Pinpoint the cell where the given text exists, returning its [X, Y] midpoint coordinate. 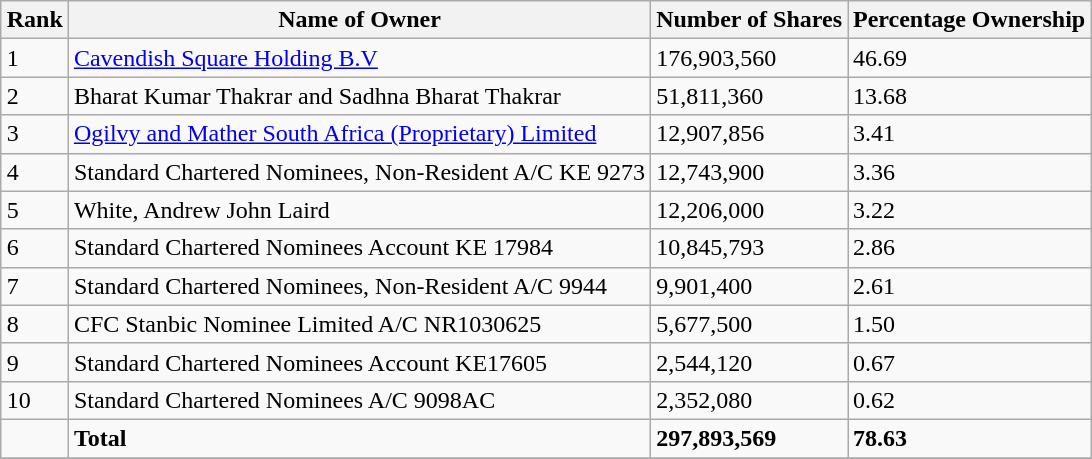
Standard Chartered Nominees Account KE 17984 [359, 248]
2,544,120 [750, 362]
Rank [34, 20]
78.63 [970, 438]
3.36 [970, 172]
1 [34, 58]
13.68 [970, 96]
3.22 [970, 210]
Total [359, 438]
46.69 [970, 58]
5 [34, 210]
2,352,080 [750, 400]
Standard Chartered Nominees, Non-Resident A/C 9944 [359, 286]
6 [34, 248]
1.50 [970, 324]
12,743,900 [750, 172]
Standard Chartered Nominees, Non-Resident A/C KE 9273 [359, 172]
7 [34, 286]
5,677,500 [750, 324]
2.86 [970, 248]
12,206,000 [750, 210]
10 [34, 400]
White, Andrew John Laird [359, 210]
Percentage Ownership [970, 20]
0.67 [970, 362]
51,811,360 [750, 96]
9,901,400 [750, 286]
8 [34, 324]
3.41 [970, 134]
10,845,793 [750, 248]
Standard Chartered Nominees A/C 9098AC [359, 400]
2 [34, 96]
3 [34, 134]
Name of Owner [359, 20]
297,893,569 [750, 438]
Cavendish Square Holding B.V [359, 58]
Number of Shares [750, 20]
176,903,560 [750, 58]
4 [34, 172]
Ogilvy and Mather South Africa (Proprietary) Limited [359, 134]
Bharat Kumar Thakrar and Sadhna Bharat Thakrar [359, 96]
Standard Chartered Nominees Account KE17605 [359, 362]
0.62 [970, 400]
2.61 [970, 286]
CFC Stanbic Nominee Limited A/C NR1030625 [359, 324]
9 [34, 362]
12,907,856 [750, 134]
